Extract the [x, y] coordinate from the center of the cell holding the provided text.  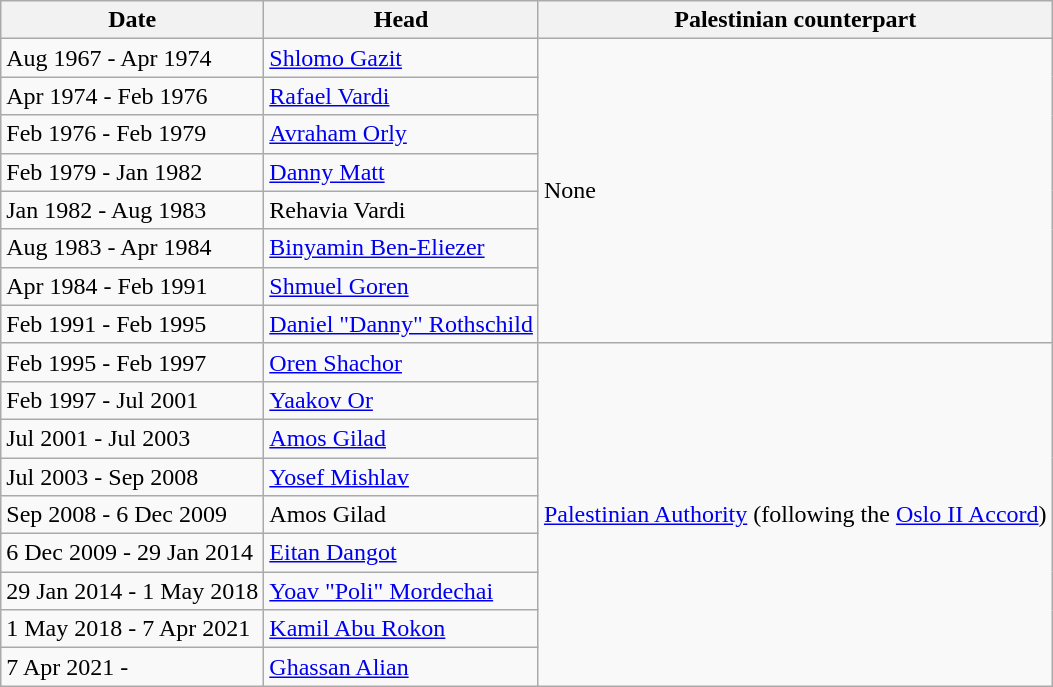
6 Dec 2009 - 29 Jan 2014 [132, 553]
Shmuel Goren [402, 286]
Shlomo Gazit [402, 58]
1 May 2018 - 7 Apr 2021 [132, 629]
None [795, 191]
Eitan Dangot [402, 553]
Head [402, 20]
Rehavia Vardi [402, 210]
Jan 1982 - Aug 1983 [132, 210]
Binyamin Ben-Eliezer [402, 248]
Palestinian counterpart [795, 20]
Feb 1991 - Feb 1995 [132, 324]
Aug 1967 - Apr 1974 [132, 58]
Yosef Mishlav [402, 477]
Apr 1984 - Feb 1991 [132, 286]
Sep 2008 - 6 Dec 2009 [132, 515]
Oren Shachor [402, 362]
7 Apr 2021 - [132, 667]
Palestinian Authority (following the Oslo II Accord) [795, 514]
Yaakov Or [402, 400]
Kamil Abu Rokon [402, 629]
Ghassan Alian [402, 667]
Aug 1983 - Apr 1984 [132, 248]
Jul 2001 - Jul 2003 [132, 438]
Yoav "Poli" Mordechai [402, 591]
Avraham Orly [402, 134]
Danny Matt [402, 172]
Feb 1995 - Feb 1997 [132, 362]
Feb 1979 - Jan 1982 [132, 172]
Feb 1997 - Jul 2001 [132, 400]
29 Jan 2014 - 1 May 2018 [132, 591]
Rafael Vardi [402, 96]
Daniel "Danny" Rothschild [402, 324]
Jul 2003 - Sep 2008 [132, 477]
Apr 1974 - Feb 1976 [132, 96]
Date [132, 20]
Feb 1976 - Feb 1979 [132, 134]
